Identify which cell holds the provided text, then report its (X, Y) central coordinate. 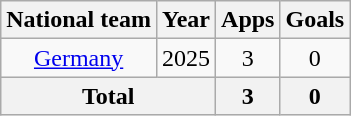
Germany (79, 58)
Total (108, 96)
2025 (186, 58)
Year (186, 20)
National team (79, 20)
Goals (315, 20)
Apps (248, 20)
